Return the (X, Y) coordinate for the center point of the cell that contains the specified text.  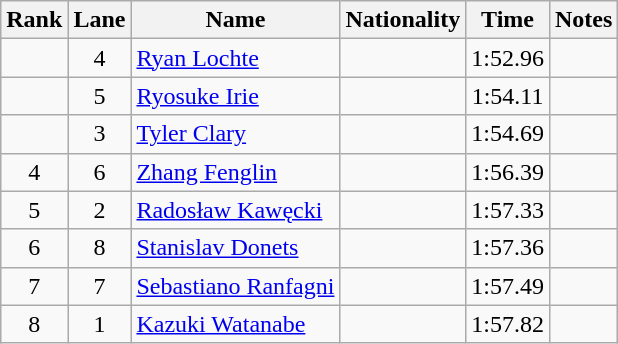
Tyler Clary (236, 134)
Nationality (403, 20)
1:57.49 (508, 286)
1:57.33 (508, 210)
1:54.69 (508, 134)
1:52.96 (508, 58)
1:57.82 (508, 324)
Zhang Fenglin (236, 172)
Time (508, 20)
Ryosuke Irie (236, 96)
1:56.39 (508, 172)
1 (100, 324)
Notes (583, 20)
Name (236, 20)
2 (100, 210)
Ryan Lochte (236, 58)
1:57.36 (508, 248)
Sebastiano Ranfagni (236, 286)
Stanislav Donets (236, 248)
Lane (100, 20)
3 (100, 134)
Radosław Kawęcki (236, 210)
1:54.11 (508, 96)
Rank (34, 20)
Kazuki Watanabe (236, 324)
